Locate the cell with the specified text and output its (X, Y) center coordinate. 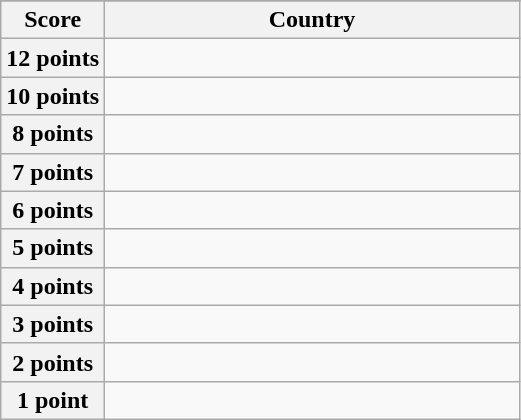
5 points (53, 248)
10 points (53, 96)
4 points (53, 286)
12 points (53, 58)
6 points (53, 210)
2 points (53, 362)
7 points (53, 172)
1 point (53, 400)
Score (53, 20)
8 points (53, 134)
Country (312, 20)
3 points (53, 324)
